Identify which cell holds the provided text, then report its [X, Y] central coordinate. 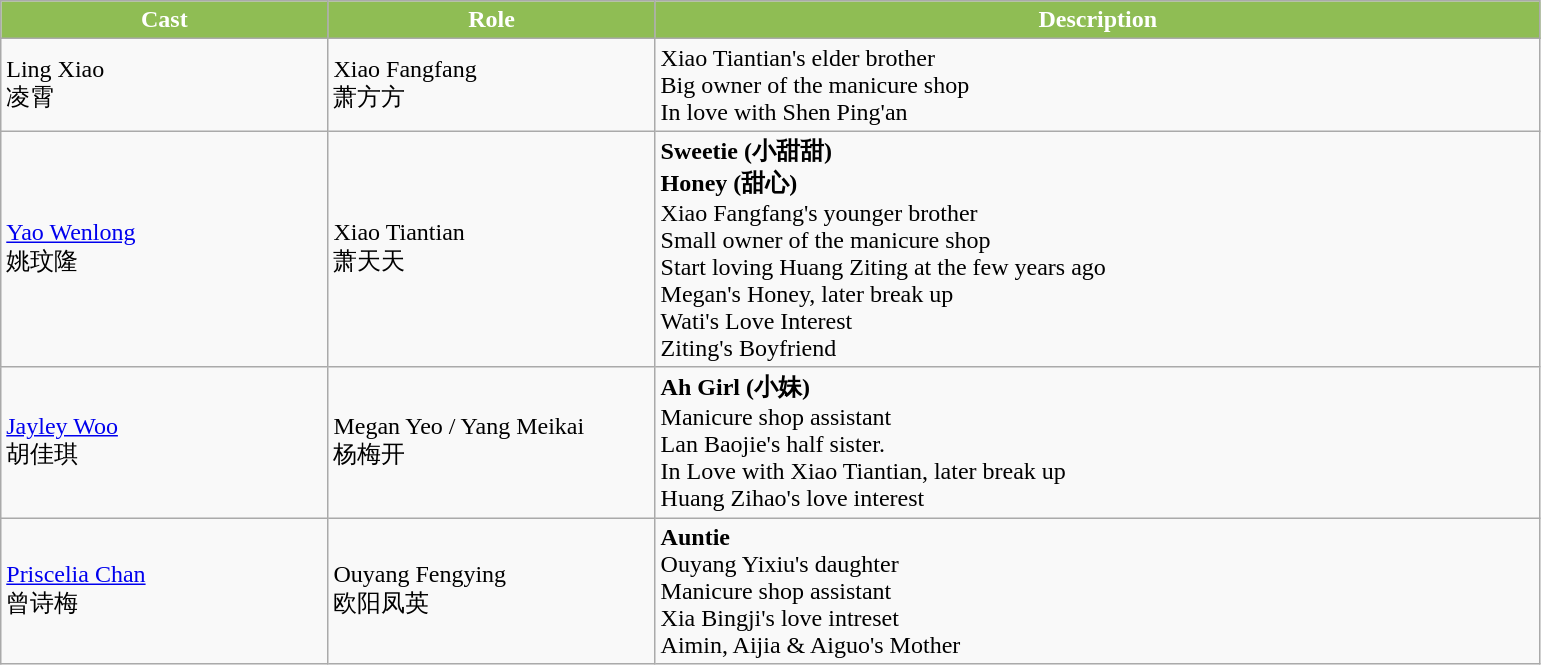
Cast [164, 20]
Auntie Ouyang Yixiu's daughter Manicure shop assistant Xia Bingji's love intreset Aimin, Aijia & Aiguo's Mother [1098, 591]
Jayley Woo 胡佳琪 [164, 442]
Ah Girl (小妹) Manicure shop assistant Lan Baojie's half sister. In Love with Xiao Tiantian, later break up Huang Zihao's love interest [1098, 442]
Role [492, 20]
Yao Wenlong 姚玟隆 [164, 249]
Xiao Tiantian 萧天天 [492, 249]
Ouyang Fengying 欧阳凤英 [492, 591]
Description [1098, 20]
Megan Yeo / Yang Meikai 杨梅开 [492, 442]
Priscelia Chan 曾诗梅 [164, 591]
Xiao Tiantian's elder brother Big owner of the manicure shopIn love with Shen Ping'an [1098, 85]
Xiao Fangfang 萧方方 [492, 85]
Ling Xiao 凌霄 [164, 85]
